Scan for the cell matching the given text and deliver its [x, y] coordinate at center. 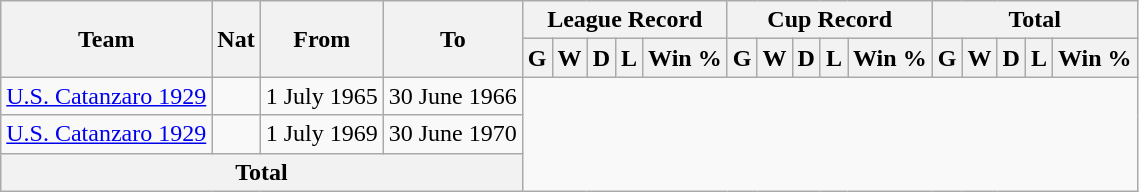
Cup Record [830, 20]
League Record [624, 20]
30 June 1970 [452, 134]
Nat [236, 39]
1 July 1965 [322, 96]
Team [106, 39]
To [452, 39]
From [322, 39]
30 June 1966 [452, 96]
1 July 1969 [322, 134]
